Determine the [X, Y] coordinate at the center of the cell enclosing the given text.  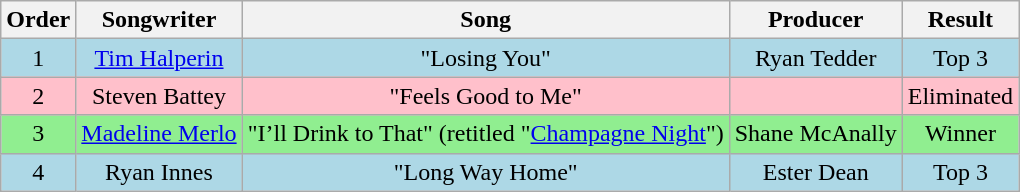
Ryan Innes [159, 172]
Ryan Tedder [816, 58]
Result [960, 20]
1 [38, 58]
Winner [960, 134]
3 [38, 134]
Steven Battey [159, 96]
"Feels Good to Me" [486, 96]
Producer [816, 20]
Shane McAnally [816, 134]
Eliminated [960, 96]
"Losing You" [486, 58]
"I’ll Drink to That" (retitled "Champagne Night") [486, 134]
Songwriter [159, 20]
4 [38, 172]
Madeline Merlo [159, 134]
2 [38, 96]
Ester Dean [816, 172]
Order [38, 20]
Song [486, 20]
Tim Halperin [159, 58]
"Long Way Home" [486, 172]
